Extract the (X, Y) coordinate from the center of the cell holding the provided text.  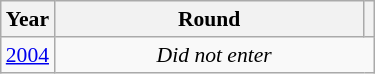
Round (209, 19)
2004 (28, 55)
Did not enter (214, 55)
Year (28, 19)
